Search for the cell housing the specified text and yield its (X, Y) center coordinate. 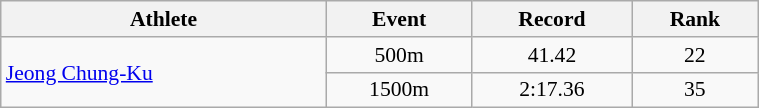
Record (552, 19)
22 (695, 55)
41.42 (552, 55)
2:17.36 (552, 90)
Athlete (164, 19)
35 (695, 90)
Rank (695, 19)
500m (398, 55)
Event (398, 19)
Jeong Chung-Ku (164, 72)
1500m (398, 90)
